Extract the (X, Y) coordinate from the center of the cell holding the provided text.  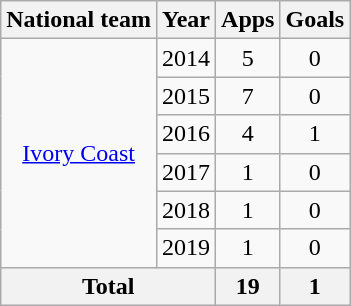
4 (248, 134)
2016 (186, 134)
Apps (248, 20)
National team (79, 20)
19 (248, 286)
2015 (186, 96)
2014 (186, 58)
2017 (186, 172)
Goals (315, 20)
5 (248, 58)
Total (108, 286)
7 (248, 96)
Year (186, 20)
Ivory Coast (79, 153)
2018 (186, 210)
2019 (186, 248)
